Extract the [x, y] coordinate from the center of the cell holding the provided text.  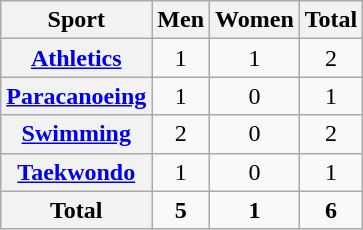
6 [331, 210]
5 [181, 210]
Swimming [76, 134]
Athletics [76, 58]
Sport [76, 20]
Women [255, 20]
Taekwondo [76, 172]
Men [181, 20]
Paracanoeing [76, 96]
